Pinpoint the cell where the given text exists, returning its (x, y) midpoint coordinate. 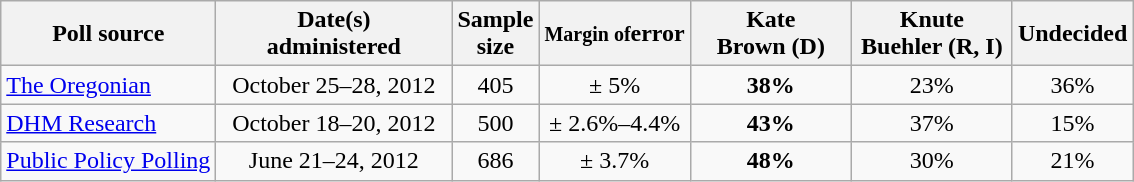
October 25–28, 2012 (334, 85)
Poll source (108, 34)
405 (496, 85)
June 21–24, 2012 (334, 161)
15% (1072, 123)
Margin oferror (614, 34)
Public Policy Polling (108, 161)
38% (770, 85)
36% (1072, 85)
DHM Research (108, 123)
The Oregonian (108, 85)
37% (932, 123)
30% (932, 161)
KateBrown (D) (770, 34)
500 (496, 123)
21% (1072, 161)
Date(s)administered (334, 34)
43% (770, 123)
686 (496, 161)
23% (932, 85)
± 3.7% (614, 161)
KnuteBuehler (R, I) (932, 34)
Samplesize (496, 34)
± 5% (614, 85)
± 2.6%–4.4% (614, 123)
Undecided (1072, 34)
48% (770, 161)
October 18–20, 2012 (334, 123)
